Locate the cell with the specified text and output its [x, y] center coordinate. 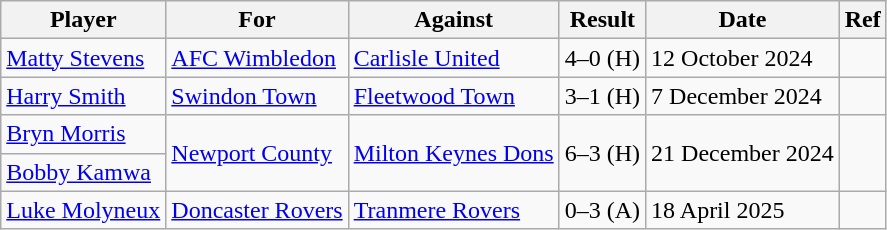
Result [602, 20]
Ref [862, 20]
4–0 (H) [602, 58]
3–1 (H) [602, 96]
Milton Keynes Dons [454, 153]
6–3 (H) [602, 153]
18 April 2025 [743, 210]
Newport County [257, 153]
Carlisle United [454, 58]
12 October 2024 [743, 58]
Matty Stevens [84, 58]
Against [454, 20]
Player [84, 20]
Bryn Morris [84, 134]
0–3 (A) [602, 210]
Swindon Town [257, 96]
Date [743, 20]
AFC Wimbledon [257, 58]
Luke Molyneux [84, 210]
Fleetwood Town [454, 96]
Tranmere Rovers [454, 210]
21 December 2024 [743, 153]
7 December 2024 [743, 96]
Doncaster Rovers [257, 210]
Bobby Kamwa [84, 172]
For [257, 20]
Harry Smith [84, 96]
